Return (X, Y) of the center of cell containing provided text 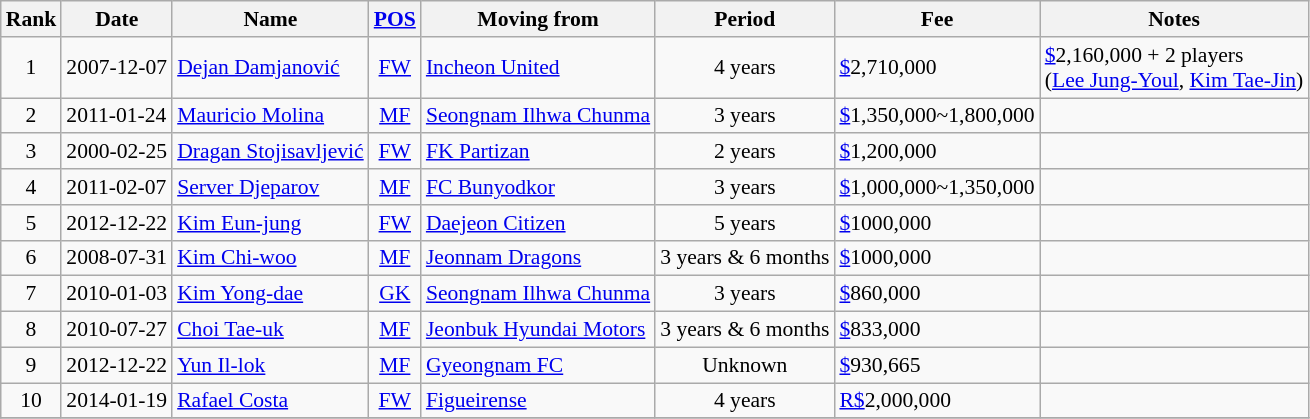
Moving from (538, 19)
$2,160,000 + 2 players (Lee Jung-Youl, Kim Tae-Jin) (1174, 68)
$1,200,000 (936, 152)
Mauricio Molina (270, 116)
2 (32, 116)
$930,665 (936, 365)
Kim Yong-dae (270, 294)
6 (32, 258)
Rafael Costa (270, 401)
3 (32, 152)
$2,710,000 (936, 68)
Incheon United (538, 68)
$1,350,000~1,800,000 (936, 116)
7 (32, 294)
$1,000,000~1,350,000 (936, 187)
Kim Eun-jung (270, 223)
FK Partizan (538, 152)
2011-01-24 (116, 116)
Period (744, 19)
Dejan Damjanović (270, 68)
Dragan Stojisavljević (270, 152)
Gyeongnam FC (538, 365)
8 (32, 330)
Figueirense (538, 401)
5 years (744, 223)
1 (32, 68)
Jeonbuk Hyundai Motors (538, 330)
Name (270, 19)
Jeonnam Dragons (538, 258)
Fee (936, 19)
2007-12-07 (116, 68)
GK (395, 294)
$860,000 (936, 294)
9 (32, 365)
10 (32, 401)
Rank (32, 19)
2010-07-27 (116, 330)
2 years (744, 152)
Date (116, 19)
Unknown (744, 365)
Kim Chi-woo (270, 258)
2014-01-19 (116, 401)
POS (395, 19)
Daejeon Citizen (538, 223)
Server Djeparov (270, 187)
R$2,000,000 (936, 401)
FC Bunyodkor (538, 187)
2011-02-07 (116, 187)
Yun Il-lok (270, 365)
2000-02-25 (116, 152)
2010-01-03 (116, 294)
4 (32, 187)
Choi Tae-uk (270, 330)
$833,000 (936, 330)
Notes (1174, 19)
2008-07-31 (116, 258)
5 (32, 223)
